Extract the (X, Y) coordinate from the center of the cell holding the provided text.  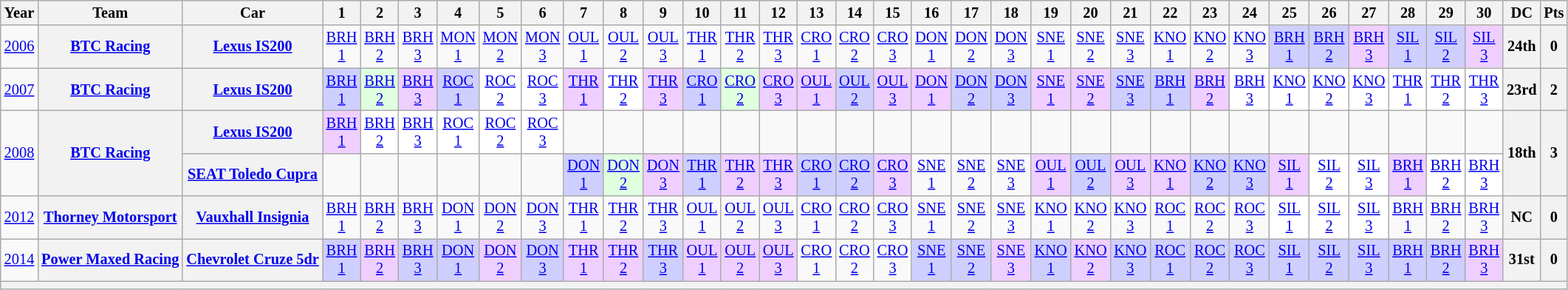
18 (1011, 13)
Pts (1554, 13)
15 (893, 13)
DC (1521, 13)
2012 (19, 217)
9 (663, 13)
14 (855, 13)
29 (1446, 13)
2007 (19, 90)
8 (623, 13)
11 (740, 13)
2014 (19, 260)
4 (458, 13)
21 (1130, 13)
7 (583, 13)
5 (501, 13)
19 (1051, 13)
6 (542, 13)
24th (1521, 47)
Year (19, 13)
SEAT Toledo Cupra (253, 175)
Team (110, 13)
10 (702, 13)
22 (1170, 13)
2006 (19, 47)
1 (342, 13)
Vauxhall Insignia (253, 217)
31st (1521, 260)
20 (1091, 13)
18th (1521, 152)
28 (1408, 13)
12 (778, 13)
Thorney Motorsport (110, 217)
NC (1521, 217)
MON3 (542, 47)
Car (253, 13)
Chevrolet Cruze 5dr (253, 260)
16 (931, 13)
MON2 (501, 47)
24 (1250, 13)
17 (971, 13)
26 (1329, 13)
23rd (1521, 90)
23 (1210, 13)
Power Maxed Racing (110, 260)
27 (1369, 13)
13 (817, 13)
25 (1290, 13)
2008 (19, 152)
MON1 (458, 47)
30 (1484, 13)
